Determine the [X, Y] coordinate at the center of the cell enclosing the given text.  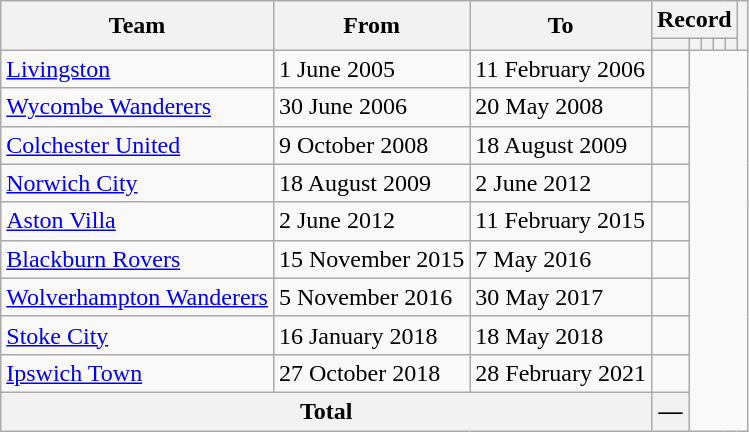
Blackburn Rovers [138, 259]
To [561, 26]
20 May 2008 [561, 107]
Norwich City [138, 183]
15 November 2015 [371, 259]
18 May 2018 [561, 335]
9 October 2008 [371, 145]
28 February 2021 [561, 373]
Total [326, 411]
5 November 2016 [371, 297]
Record [694, 20]
Aston Villa [138, 221]
11 February 2006 [561, 69]
27 October 2018 [371, 373]
Team [138, 26]
30 June 2006 [371, 107]
— [670, 411]
7 May 2016 [561, 259]
30 May 2017 [561, 297]
From [371, 26]
Ipswich Town [138, 373]
11 February 2015 [561, 221]
Colchester United [138, 145]
Wycombe Wanderers [138, 107]
Wolverhampton Wanderers [138, 297]
Stoke City [138, 335]
16 January 2018 [371, 335]
1 June 2005 [371, 69]
Livingston [138, 69]
